Return (x, y) of the center of cell containing provided text 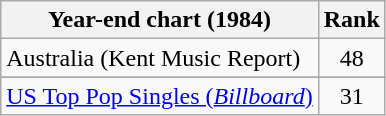
48 (352, 58)
Australia (Kent Music Report) (160, 58)
US Top Pop Singles (Billboard) (160, 96)
Rank (352, 20)
31 (352, 96)
Year-end chart (1984) (160, 20)
